Provide the (X, Y) coordinate of the cell's center where the given text is located.  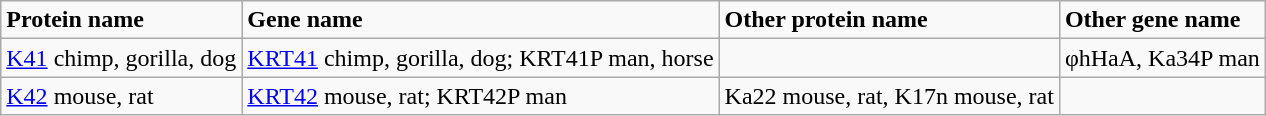
KRT42 mouse, rat; KRT42P man (480, 96)
Other protein name (889, 20)
Ka22 mouse, rat, K17n mouse, rat (889, 96)
K41 chimp, gorilla, dog (122, 58)
KRT41 chimp, gorilla, dog; KRT41P man, horse (480, 58)
K42 mouse, rat (122, 96)
Protein name (122, 20)
Other gene name (1162, 20)
φhHaA, Ka34P man (1162, 58)
Gene name (480, 20)
